Return the (x, y) coordinate for the center point of the cell that contains the specified text.  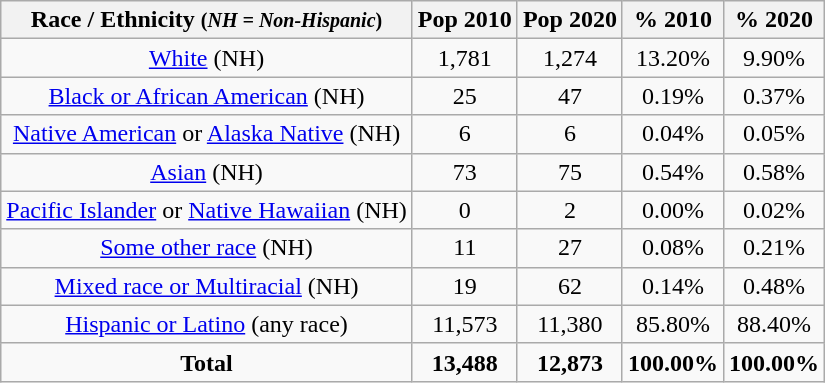
0.14% (672, 286)
25 (464, 96)
Black or African American (NH) (207, 96)
Hispanic or Latino (any race) (207, 324)
47 (570, 96)
Some other race (NH) (207, 248)
1,781 (464, 58)
0.48% (774, 286)
2 (570, 210)
13.20% (672, 58)
0.02% (774, 210)
Race / Ethnicity (NH = Non-Hispanic) (207, 20)
27 (570, 248)
% 2020 (774, 20)
0.08% (672, 248)
0.21% (774, 248)
85.80% (672, 324)
0.58% (774, 172)
% 2010 (672, 20)
11,380 (570, 324)
11,573 (464, 324)
11 (464, 248)
Asian (NH) (207, 172)
0.05% (774, 134)
88.40% (774, 324)
75 (570, 172)
12,873 (570, 362)
0.04% (672, 134)
Total (207, 362)
1,274 (570, 58)
0 (464, 210)
Native American or Alaska Native (NH) (207, 134)
0.00% (672, 210)
19 (464, 286)
0.54% (672, 172)
Pop 2010 (464, 20)
62 (570, 286)
0.37% (774, 96)
0.19% (672, 96)
Mixed race or Multiracial (NH) (207, 286)
White (NH) (207, 58)
13,488 (464, 362)
9.90% (774, 58)
73 (464, 172)
Pacific Islander or Native Hawaiian (NH) (207, 210)
Pop 2020 (570, 20)
